Capture the cell that displays the provided text and extract its [X, Y] central coordinate. 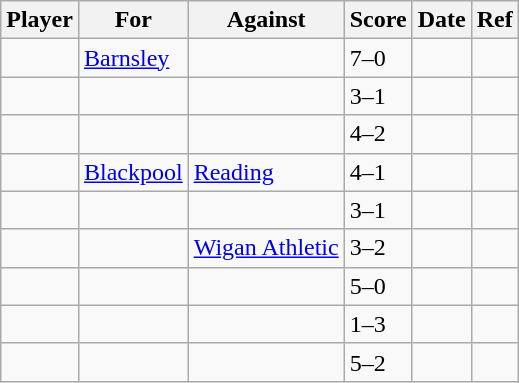
Reading [266, 172]
For [133, 20]
3–2 [378, 248]
4–2 [378, 134]
Ref [494, 20]
Blackpool [133, 172]
Score [378, 20]
Against [266, 20]
5–0 [378, 286]
4–1 [378, 172]
Date [442, 20]
Player [40, 20]
Wigan Athletic [266, 248]
1–3 [378, 324]
Barnsley [133, 58]
5–2 [378, 362]
7–0 [378, 58]
